Scan for the cell matching the given text and deliver its (x, y) coordinate at center. 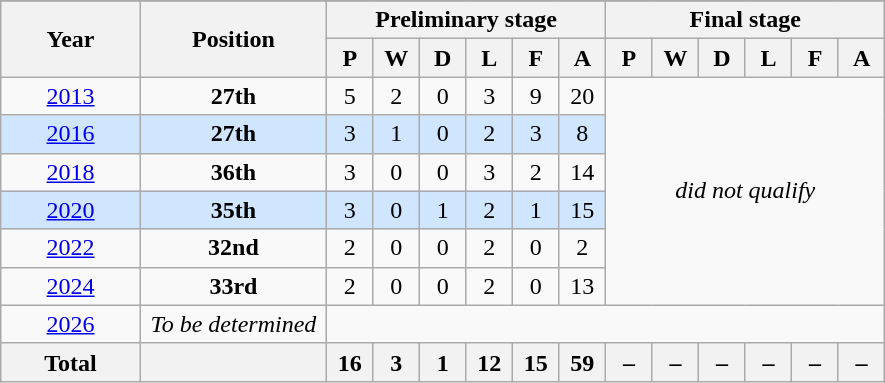
2024 (71, 286)
20 (582, 96)
To be determined (233, 324)
2020 (71, 210)
16 (350, 362)
2018 (71, 172)
36th (233, 172)
5 (350, 96)
8 (582, 134)
33rd (233, 286)
did not qualify (746, 191)
59 (582, 362)
Position (233, 39)
35th (233, 210)
Preliminary stage (466, 20)
Final stage (746, 20)
32nd (233, 248)
2026 (71, 324)
13 (582, 286)
12 (490, 362)
Total (71, 362)
14 (582, 172)
2016 (71, 134)
2022 (71, 248)
2013 (71, 96)
9 (536, 96)
Year (71, 39)
